Return (x, y) of the center of cell containing provided text 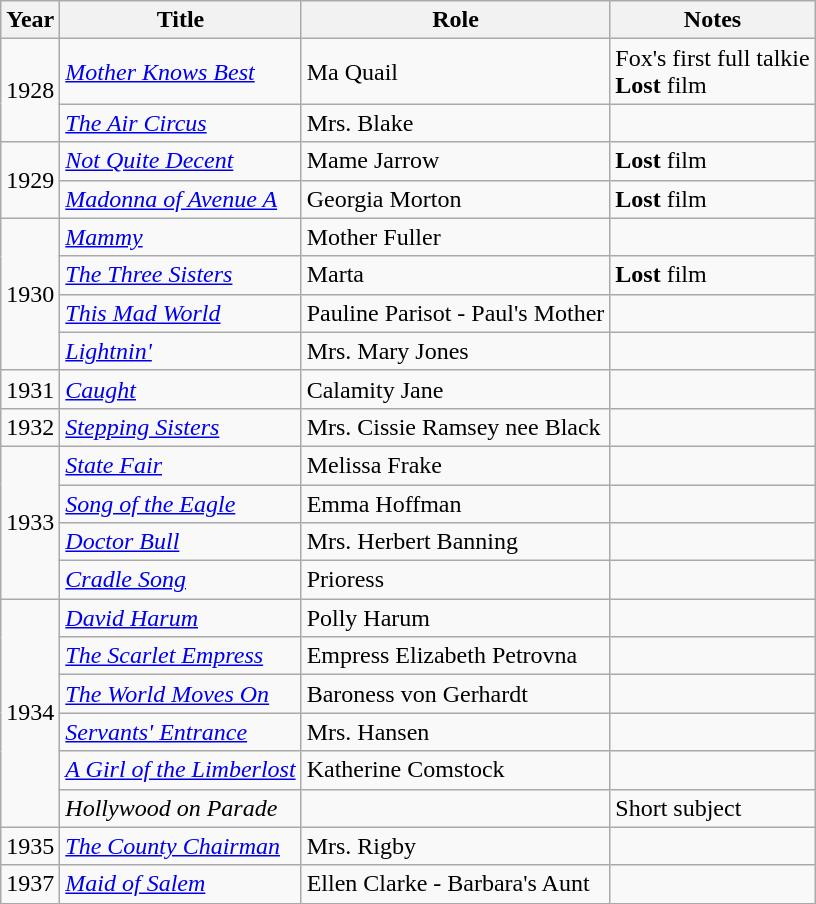
Not Quite Decent (180, 161)
1934 (30, 713)
Katherine Comstock (456, 770)
Hollywood on Parade (180, 808)
Doctor Bull (180, 542)
Maid of Salem (180, 884)
Mame Jarrow (456, 161)
Baroness von Gerhardt (456, 694)
1931 (30, 389)
Mother Knows Best (180, 72)
1930 (30, 294)
Ellen Clarke - Barbara's Aunt (456, 884)
Mrs. Cissie Ramsey nee Black (456, 427)
Empress Elizabeth Petrovna (456, 656)
Melissa Frake (456, 465)
Role (456, 20)
David Harum (180, 618)
Mother Fuller (456, 237)
Mammy (180, 237)
Madonna of Avenue A (180, 199)
Caught (180, 389)
1937 (30, 884)
Ma Quail (456, 72)
1929 (30, 180)
The Scarlet Empress (180, 656)
The Air Circus (180, 123)
Pauline Parisot - Paul's Mother (456, 313)
Mrs. Hansen (456, 732)
1933 (30, 522)
1935 (30, 846)
Cradle Song (180, 580)
The County Chairman (180, 846)
Title (180, 20)
Georgia Morton (456, 199)
Lightnin' (180, 351)
Mrs. Rigby (456, 846)
Stepping Sisters (180, 427)
Servants' Entrance (180, 732)
Notes (712, 20)
Mrs. Blake (456, 123)
Calamity Jane (456, 389)
A Girl of the Limberlost (180, 770)
Marta (456, 275)
Prioress (456, 580)
Fox's first full talkie Lost film (712, 72)
1932 (30, 427)
Song of the Eagle (180, 503)
The World Moves On (180, 694)
Polly Harum (456, 618)
Year (30, 20)
Mrs. Herbert Banning (456, 542)
State Fair (180, 465)
Short subject (712, 808)
Mrs. Mary Jones (456, 351)
Emma Hoffman (456, 503)
1928 (30, 90)
The Three Sisters (180, 275)
This Mad World (180, 313)
